For the text-containing cell, return its midpoint in (X, Y) coordinate format. 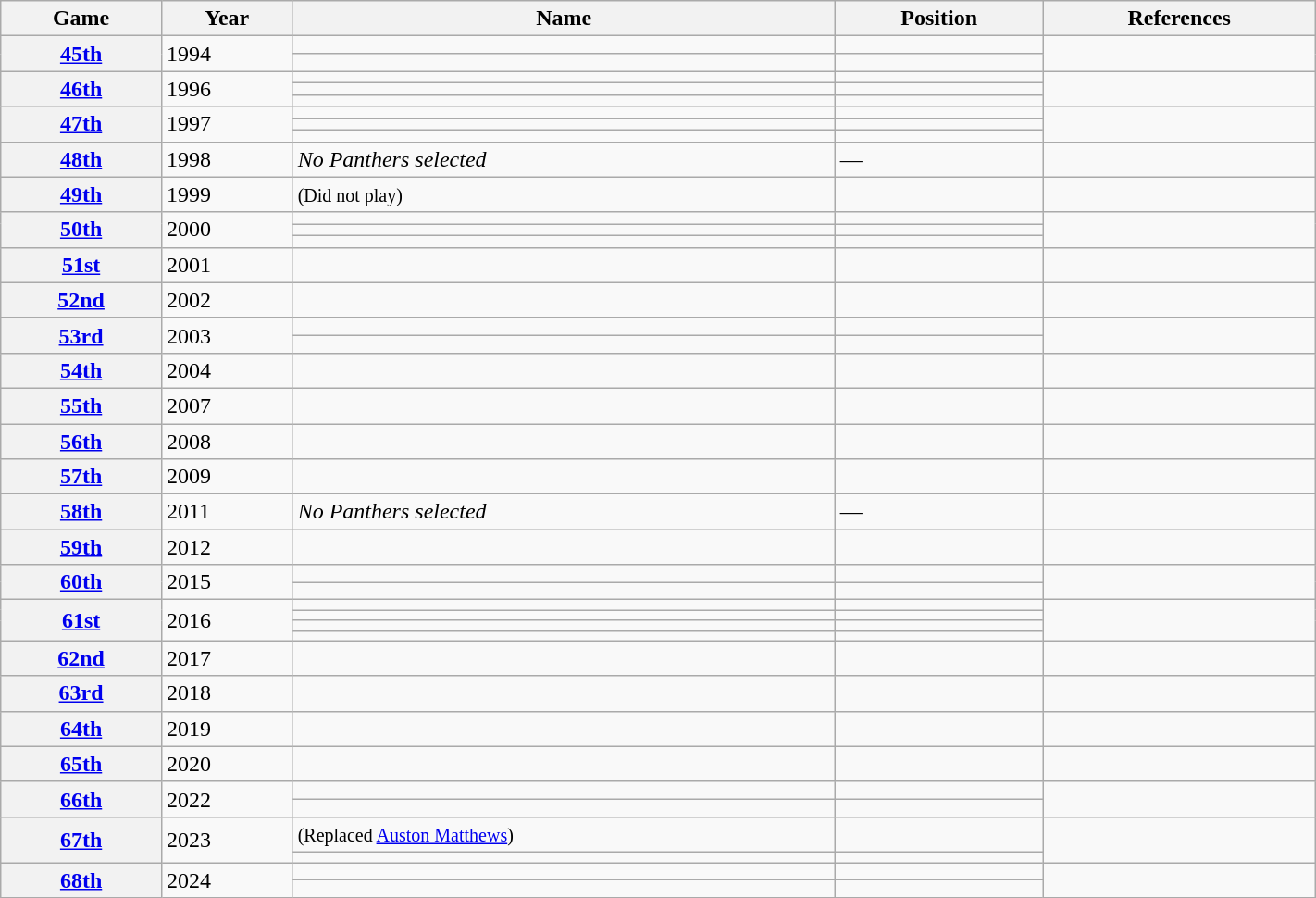
2012 (227, 547)
58th (81, 512)
Year (227, 19)
1998 (227, 159)
66th (81, 799)
1996 (227, 89)
(Replaced Auston Matthews) (564, 834)
60th (81, 582)
47th (81, 124)
57th (81, 477)
Name (564, 19)
2004 (227, 370)
2008 (227, 442)
2007 (227, 405)
54th (81, 370)
68th (81, 880)
Game (81, 19)
2022 (227, 799)
2001 (227, 265)
2023 (227, 839)
49th (81, 194)
51st (81, 265)
2016 (227, 620)
50th (81, 230)
62nd (81, 658)
67th (81, 839)
2015 (227, 582)
64th (81, 729)
63rd (81, 693)
1994 (227, 54)
46th (81, 89)
61st (81, 620)
2020 (227, 764)
52nd (81, 300)
(Did not play) (564, 194)
2003 (227, 335)
2011 (227, 512)
Position (938, 19)
59th (81, 547)
53rd (81, 335)
1999 (227, 194)
1997 (227, 124)
2000 (227, 230)
References (1179, 19)
2017 (227, 658)
45th (81, 54)
2009 (227, 477)
48th (81, 159)
56th (81, 442)
2019 (227, 729)
65th (81, 764)
2018 (227, 693)
2002 (227, 300)
55th (81, 405)
2024 (227, 880)
